Return the (X, Y) coordinate for the center point of the cell that contains the specified text.  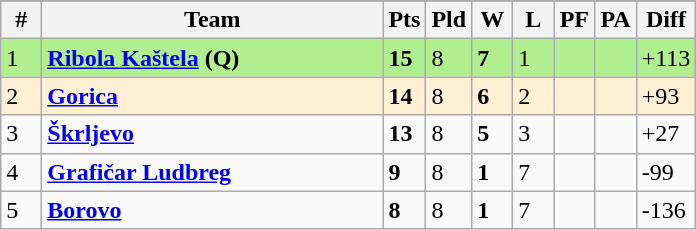
L (534, 20)
-136 (666, 210)
W (492, 20)
Škrljevo (212, 134)
Borovo (212, 210)
+27 (666, 134)
Grafičar Ludbreg (212, 172)
14 (404, 96)
+113 (666, 58)
Gorica (212, 96)
PA (616, 20)
15 (404, 58)
13 (404, 134)
Ribola Kaštela (Q) (212, 58)
PF (574, 20)
6 (492, 96)
Pts (404, 20)
+93 (666, 96)
9 (404, 172)
4 (22, 172)
Team (212, 20)
# (22, 20)
Pld (449, 20)
-99 (666, 172)
Diff (666, 20)
